Provide the (x, y) coordinate of the cell's center where the given text is located.  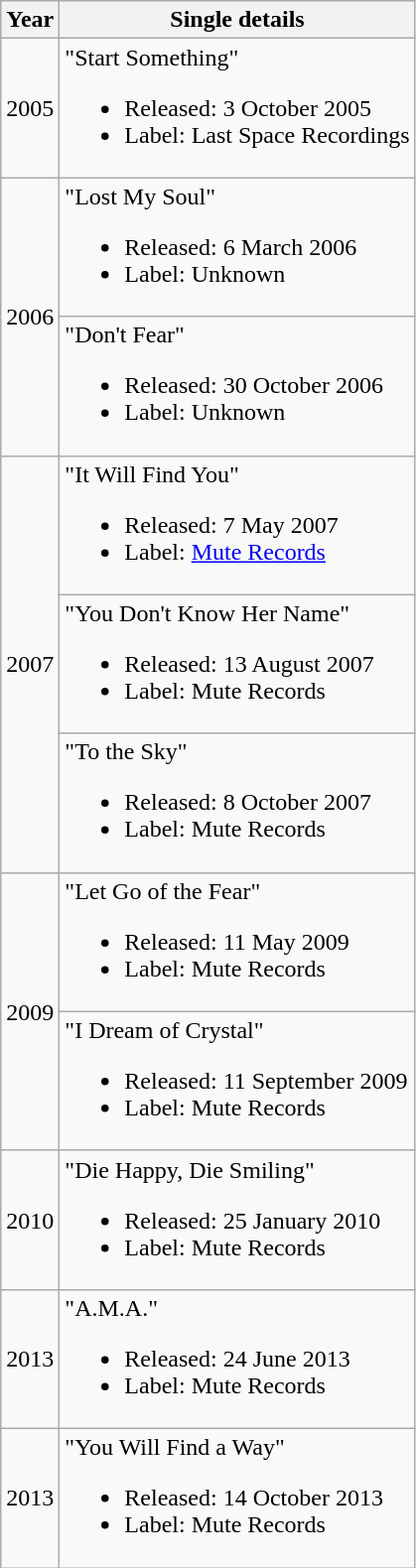
Year (30, 20)
"Start Something"Released: 3 October 2005Label: Last Space Recordings (237, 108)
2009 (30, 1011)
2010 (30, 1220)
"A.M.A."Released: 24 June 2013Label: Mute Records (237, 1359)
"Lost My Soul"Released: 6 March 2006Label: Unknown (237, 247)
2007 (30, 664)
2005 (30, 108)
"Don't Fear"Released: 30 October 2006Label: Unknown (237, 386)
2006 (30, 317)
"I Dream of Crystal"Released: 11 September 2009Label: Mute Records (237, 1081)
"Let Go of the Fear"Released: 11 May 2009Label: Mute Records (237, 942)
"Die Happy, Die Smiling"Released: 25 January 2010Label: Mute Records (237, 1220)
"To the Sky"Released: 8 October 2007Label: Mute Records (237, 803)
"You Will Find a Way"Released: 14 October 2013Label: Mute Records (237, 1498)
"You Don't Know Her Name"Released: 13 August 2007Label: Mute Records (237, 664)
Single details (237, 20)
"It Will Find You"Released: 7 May 2007Label: Mute Records (237, 525)
